Determine the (x, y) coordinate at the center of the cell enclosing the given text.  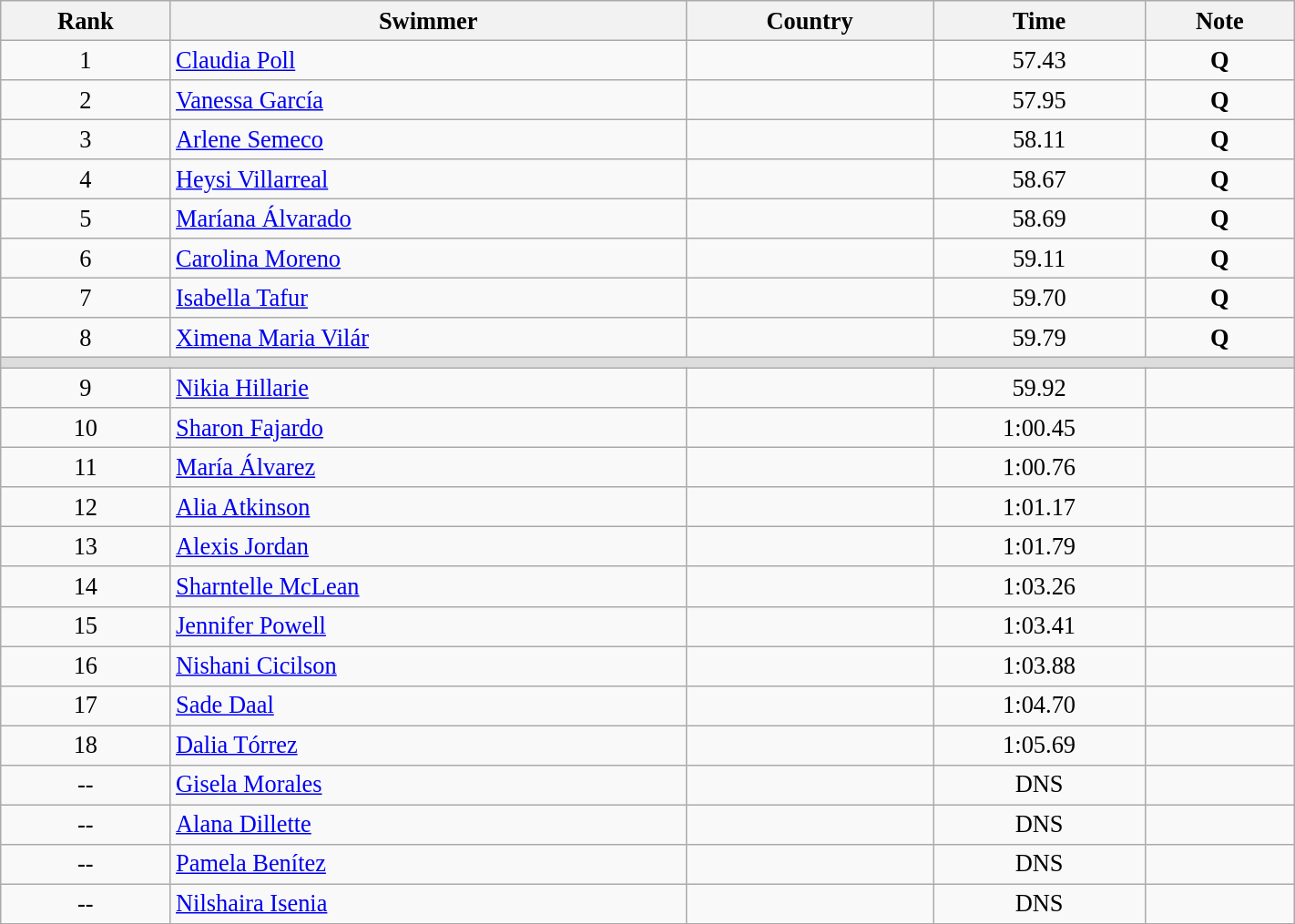
Nishani Cicilson (428, 665)
59.79 (1040, 338)
Alana Dillette (428, 824)
Note (1219, 20)
Jennifer Powell (428, 626)
2 (86, 99)
59.70 (1040, 298)
57.95 (1040, 99)
7 (86, 298)
6 (86, 259)
18 (86, 745)
13 (86, 546)
12 (86, 507)
Claudia Poll (428, 60)
Sharon Fajardo (428, 428)
Vanessa García (428, 99)
Maríana Álvarado (428, 218)
1:05.69 (1040, 745)
Arlene Semeco (428, 139)
Alia Atkinson (428, 507)
58.67 (1040, 179)
16 (86, 665)
59.11 (1040, 259)
Gisela Morales (428, 785)
8 (86, 338)
59.92 (1040, 388)
Pamela Benítez (428, 864)
1:03.41 (1040, 626)
1:03.88 (1040, 665)
1:01.17 (1040, 507)
Nikia Hillarie (428, 388)
Heysi Villarreal (428, 179)
Time (1040, 20)
Carolina Moreno (428, 259)
Ximena Maria Vilár (428, 338)
5 (86, 218)
11 (86, 467)
María Álvarez (428, 467)
Dalia Tórrez (428, 745)
17 (86, 706)
1:00.76 (1040, 467)
1:03.26 (1040, 586)
Isabella Tafur (428, 298)
1 (86, 60)
14 (86, 586)
Sharntelle McLean (428, 586)
Alexis Jordan (428, 546)
Sade Daal (428, 706)
15 (86, 626)
1:01.79 (1040, 546)
10 (86, 428)
3 (86, 139)
Country (809, 20)
Nilshaira Isenia (428, 903)
Swimmer (428, 20)
58.11 (1040, 139)
1:00.45 (1040, 428)
58.69 (1040, 218)
9 (86, 388)
57.43 (1040, 60)
1:04.70 (1040, 706)
4 (86, 179)
Rank (86, 20)
